Return (X, Y) of the center of cell containing provided text 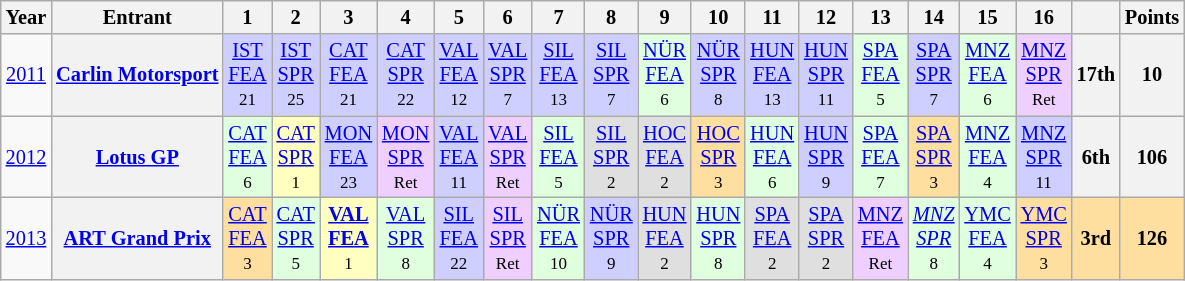
SPAFEA7 (880, 157)
HOCSPR3 (718, 157)
NÜRFEA10 (558, 238)
7 (558, 17)
VALFEA1 (348, 238)
YMCFEA4 (987, 238)
CATSPR1 (296, 157)
3 (348, 17)
8 (612, 17)
MNZFEARet (880, 238)
106 (1152, 157)
9 (665, 17)
MNZSPR11 (1044, 157)
CATFEA3 (247, 238)
2 (296, 17)
HUNSPR11 (826, 75)
MONSPRRet (406, 157)
6th (1096, 157)
SILFEA13 (558, 75)
Lotus GP (137, 157)
13 (880, 17)
SPASPR7 (934, 75)
SPAFEA2 (772, 238)
MNZSPR8 (934, 238)
CATSPR5 (296, 238)
NÜRSPR8 (718, 75)
15 (987, 17)
MNZSPRRet (1044, 75)
MNZFEA4 (987, 157)
17th (1096, 75)
HOCFEA2 (665, 157)
ART Grand Prix (137, 238)
5 (458, 17)
VALFEA11 (458, 157)
CATFEA6 (247, 157)
3rd (1096, 238)
1 (247, 17)
VALSPRRet (508, 157)
SILFEA22 (458, 238)
12 (826, 17)
Points (1152, 17)
VALSPR7 (508, 75)
Carlin Motorsport (137, 75)
SPASPR2 (826, 238)
MNZFEA6 (987, 75)
SILSPRRet (508, 238)
CATSPR22 (406, 75)
SILFEA5 (558, 157)
HUNSPR9 (826, 157)
SILSPR7 (612, 75)
MONFEA23 (348, 157)
16 (1044, 17)
4 (406, 17)
VALFEA12 (458, 75)
SPAFEA5 (880, 75)
HUNFEA6 (772, 157)
126 (1152, 238)
2013 (26, 238)
6 (508, 17)
SILSPR2 (612, 157)
CATFEA21 (348, 75)
HUNSPR8 (718, 238)
HUNFEA13 (772, 75)
VALSPR8 (406, 238)
NÜRSPR9 (612, 238)
Entrant (137, 17)
14 (934, 17)
SPASPR3 (934, 157)
ISTSPR25 (296, 75)
11 (772, 17)
2011 (26, 75)
HUNFEA2 (665, 238)
2012 (26, 157)
Year (26, 17)
YMCSPR3 (1044, 238)
ISTFEA21 (247, 75)
NÜRFEA6 (665, 75)
